For the text-containing cell, return its midpoint in [x, y] coordinate format. 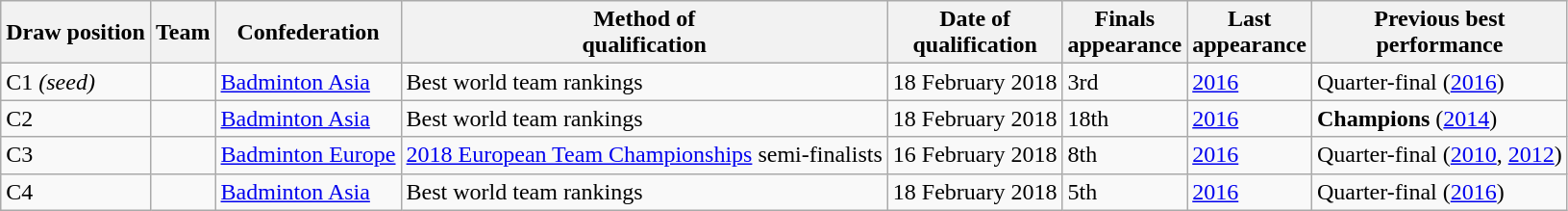
Champions (2014) [1439, 119]
Previous bestperformance [1439, 33]
C4 [76, 192]
5th [1125, 192]
Confederation [308, 33]
Quarter-final (2010, 2012) [1439, 155]
Date ofqualification [975, 33]
C2 [76, 119]
Draw position [76, 33]
Badminton Europe [308, 155]
18th [1125, 119]
C1 (seed) [76, 82]
16 February 2018 [975, 155]
C3 [76, 155]
8th [1125, 155]
Lastappearance [1250, 33]
Method ofqualification [644, 33]
3rd [1125, 82]
Team [183, 33]
2018 European Team Championships semi-finalists [644, 155]
Finalsappearance [1125, 33]
